Detect which cell encompasses the target text, then output its [X, Y] center coordinate. 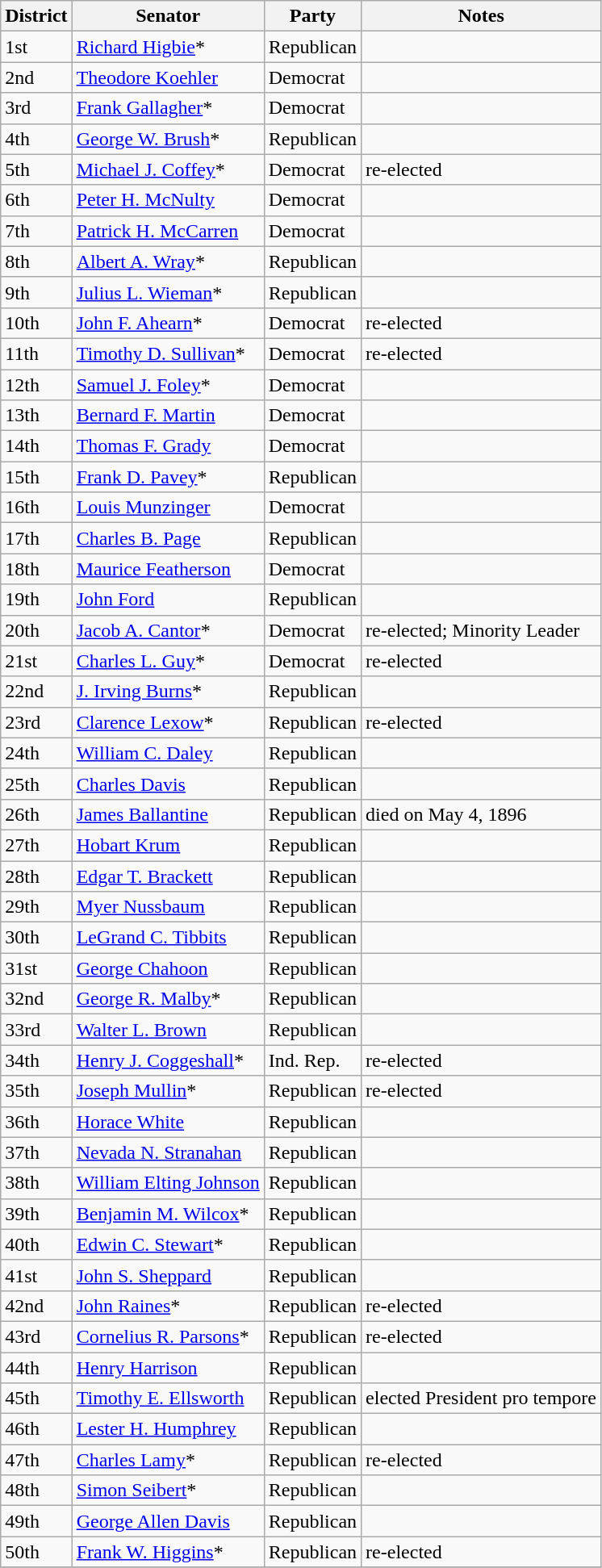
18th [36, 569]
Timothy D. Sullivan* [168, 353]
22nd [36, 692]
Henry J. Coggeshall* [168, 1060]
died on May 4, 1896 [481, 814]
1st [36, 47]
Senator [168, 16]
Frank Gallagher* [168, 108]
John S. Sheppard [168, 1275]
James Ballantine [168, 814]
John F. Ahearn* [168, 323]
Edgar T. Brackett [168, 876]
Theodore Koehler [168, 77]
Hobart Krum [168, 845]
38th [36, 1183]
12th [36, 385]
39th [36, 1214]
Julius L. Wieman* [168, 292]
Jacob A. Cantor* [168, 630]
48th [36, 1491]
15th [36, 477]
Timothy E. Ellsworth [168, 1399]
13th [36, 416]
District [36, 16]
45th [36, 1399]
16th [36, 508]
29th [36, 907]
3rd [36, 108]
Henry Harrison [168, 1368]
26th [36, 814]
46th [36, 1429]
5th [36, 169]
John Ford [168, 600]
Charles L. Guy* [168, 661]
Charles Davis [168, 784]
Maurice Featherson [168, 569]
23rd [36, 722]
J. Irving Burns* [168, 692]
36th [36, 1122]
42nd [36, 1306]
Michael J. Coffey* [168, 169]
50th [36, 1552]
32nd [36, 999]
8th [36, 261]
Edwin C. Stewart* [168, 1244]
Patrick H. McCarren [168, 231]
George Allen Davis [168, 1521]
40th [36, 1244]
George Chahoon [168, 968]
44th [36, 1368]
Myer Nussbaum [168, 907]
19th [36, 600]
Louis Munzinger [168, 508]
6th [36, 200]
35th [36, 1091]
2nd [36, 77]
30th [36, 938]
Walter L. Brown [168, 1030]
10th [36, 323]
49th [36, 1521]
41st [36, 1275]
Frank W. Higgins* [168, 1552]
John Raines* [168, 1306]
Joseph Mullin* [168, 1091]
Charles B. Page [168, 538]
William Elting Johnson [168, 1183]
Notes [481, 16]
4th [36, 139]
47th [36, 1460]
31st [36, 968]
elected President pro tempore [481, 1399]
William C. Daley [168, 753]
Peter H. McNulty [168, 200]
Lester H. Humphrey [168, 1429]
Clarence Lexow* [168, 722]
33rd [36, 1030]
Samuel J. Foley* [168, 385]
37th [36, 1152]
Benjamin M. Wilcox* [168, 1214]
Party [312, 16]
LeGrand C. Tibbits [168, 938]
27th [36, 845]
28th [36, 876]
Charles Lamy* [168, 1460]
Ind. Rep. [312, 1060]
Albert A. Wray* [168, 261]
Cornelius R. Parsons* [168, 1336]
Frank D. Pavey* [168, 477]
25th [36, 784]
43rd [36, 1336]
14th [36, 446]
George W. Brush* [168, 139]
11th [36, 353]
9th [36, 292]
24th [36, 753]
Bernard F. Martin [168, 416]
Horace White [168, 1122]
Nevada N. Stranahan [168, 1152]
Simon Seibert* [168, 1491]
21st [36, 661]
re-elected; Minority Leader [481, 630]
20th [36, 630]
Richard Higbie* [168, 47]
George R. Malby* [168, 999]
Thomas F. Grady [168, 446]
7th [36, 231]
17th [36, 538]
34th [36, 1060]
